Scan for the cell matching the given text and deliver its (x, y) coordinate at center. 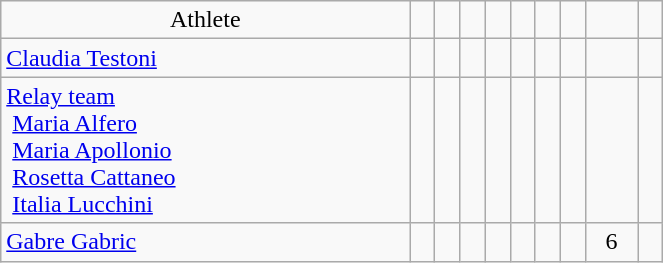
Relay team Maria Alfero Maria Apollonio Rosetta Cattaneo Italia Lucchini (206, 150)
6 (611, 242)
Athlete (206, 20)
Claudia Testoni (206, 58)
Gabre Gabric (206, 242)
